Return the (X, Y) coordinate for the center point of the cell that contains the specified text.  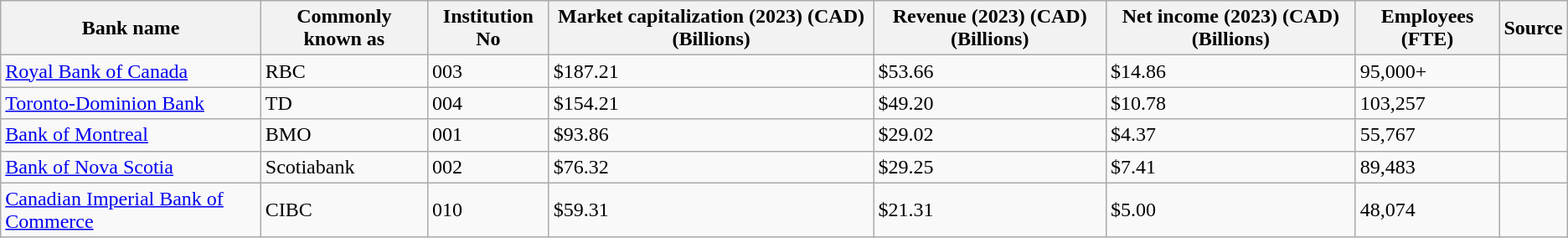
002 (487, 167)
Employees (FTE) (1427, 28)
55,767 (1427, 135)
Bank of Nova Scotia (131, 167)
$59.31 (711, 210)
$49.20 (990, 103)
RBC (343, 71)
$7.41 (1231, 167)
$29.25 (990, 167)
CIBC (343, 210)
Canadian Imperial Bank of Commerce (131, 210)
Bank of Montreal (131, 135)
Revenue (2023) (CAD) (Billions) (990, 28)
48,074 (1427, 210)
89,483 (1427, 167)
Scotiabank (343, 167)
$154.21 (711, 103)
Commonly known as (343, 28)
$76.32 (711, 167)
$21.31 (990, 210)
Bank name (131, 28)
001 (487, 135)
Toronto-Dominion Bank (131, 103)
$29.02 (990, 135)
95,000+ (1427, 71)
$14.86 (1231, 71)
Institution No (487, 28)
$187.21 (711, 71)
Royal Bank of Canada (131, 71)
BMO (343, 135)
Market capitalization (2023) (CAD) (Billions) (711, 28)
103,257 (1427, 103)
003 (487, 71)
$53.66 (990, 71)
$5.00 (1231, 210)
$93.86 (711, 135)
Net income (2023) (CAD) (Billions) (1231, 28)
Source (1533, 28)
TD (343, 103)
$4.37 (1231, 135)
$10.78 (1231, 103)
004 (487, 103)
010 (487, 210)
